Identify which cell holds the provided text, then report its [X, Y] central coordinate. 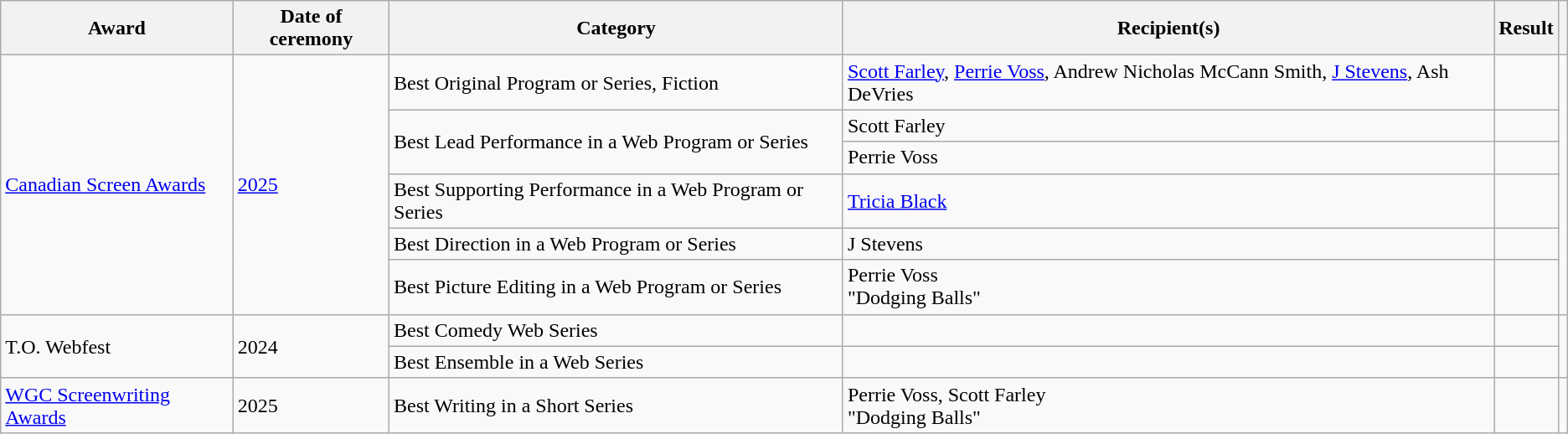
Perrie Voss [1168, 158]
Canadian Screen Awards [117, 184]
Category [616, 28]
Perrie Voss"Dodging Balls" [1168, 287]
2024 [311, 346]
Best Ensemble in a Web Series [616, 362]
Date of ceremony [311, 28]
T.O. Webfest [117, 346]
Recipient(s) [1168, 28]
Award [117, 28]
J Stevens [1168, 244]
Scott Farley [1168, 126]
Tricia Black [1168, 201]
Best Original Program or Series, Fiction [616, 82]
Perrie Voss, Scott Farley"Dodging Balls" [1168, 406]
Best Supporting Performance in a Web Program or Series [616, 201]
Best Comedy Web Series [616, 330]
Result [1526, 28]
Best Writing in a Short Series [616, 406]
WGC Screenwriting Awards [117, 406]
Best Lead Performance in a Web Program or Series [616, 142]
Best Picture Editing in a Web Program or Series [616, 287]
Scott Farley, Perrie Voss, Andrew Nicholas McCann Smith, J Stevens, Ash DeVries [1168, 82]
Best Direction in a Web Program or Series [616, 244]
